Extract the [X, Y] coordinate from the center of the cell holding the provided text.  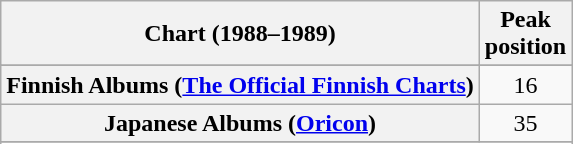
Chart (1988–1989) [240, 34]
Peakposition [525, 34]
Japanese Albums (Oricon) [240, 123]
Finnish Albums (The Official Finnish Charts) [240, 85]
16 [525, 85]
35 [525, 123]
